Return the (x, y) coordinate for the center point of the cell that contains the specified text.  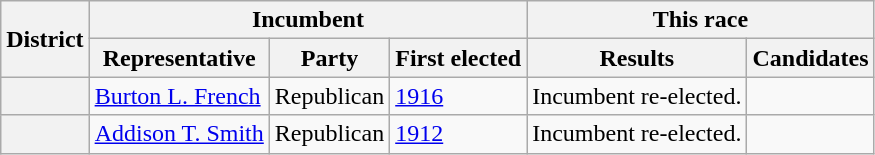
This race (700, 20)
Burton L. French (179, 96)
District (45, 39)
First elected (458, 58)
Representative (179, 58)
Results (637, 58)
Incumbent (308, 20)
Candidates (810, 58)
1912 (458, 134)
Party (329, 58)
Addison T. Smith (179, 134)
1916 (458, 96)
